For the text-containing cell, return its midpoint in [x, y] coordinate format. 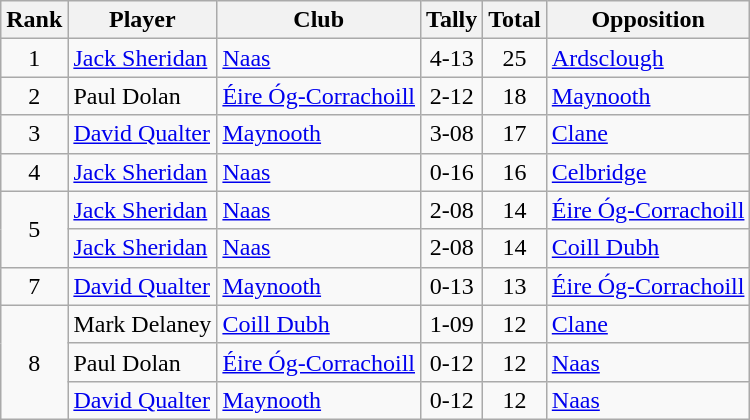
18 [515, 96]
25 [515, 58]
0-16 [452, 172]
7 [34, 286]
Opposition [648, 20]
4-13 [452, 58]
Total [515, 20]
13 [515, 286]
1-09 [452, 324]
8 [34, 362]
0-13 [452, 286]
Mark Delaney [142, 324]
Celbridge [648, 172]
1 [34, 58]
16 [515, 172]
Player [142, 20]
2-12 [452, 96]
4 [34, 172]
3-08 [452, 134]
17 [515, 134]
5 [34, 229]
2 [34, 96]
Rank [34, 20]
Tally [452, 20]
Ardsclough [648, 58]
Club [319, 20]
3 [34, 134]
